Detect which cell encompasses the target text, then output its [X, Y] center coordinate. 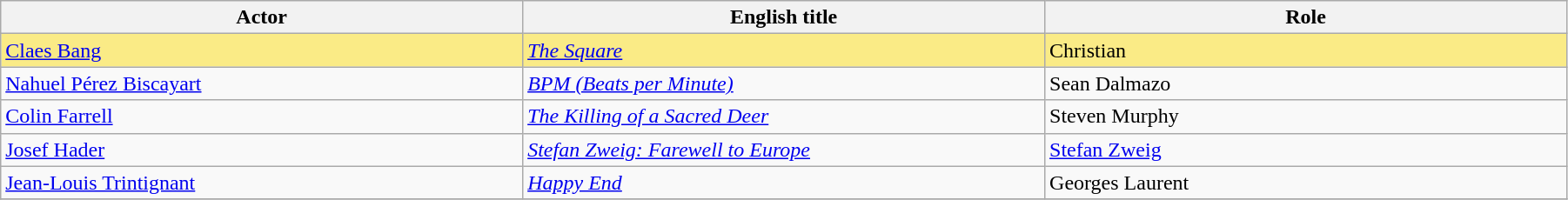
Claes Bang [262, 50]
Nahuel Pérez Biscayart [262, 83]
Georges Laurent [1306, 183]
Happy End [784, 183]
BPM (Beats per Minute) [784, 83]
The Killing of a Sacred Deer [784, 117]
Stefan Zweig: Farewell to Europe [784, 150]
Jean-Louis Trintignant [262, 183]
The Square [784, 50]
Colin Farrell [262, 117]
Josef Hader [262, 150]
Role [1306, 17]
English title [784, 17]
Christian [1306, 50]
Sean Dalmazo [1306, 83]
Actor [262, 17]
Stefan Zweig [1306, 150]
Steven Murphy [1306, 117]
